Output the [x, y] coordinate of the center of the cell containing the given text.  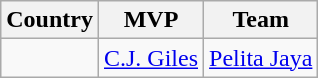
Country [50, 20]
MVP [150, 20]
Pelita Jaya [261, 58]
Team [261, 20]
C.J. Giles [150, 58]
